Provide the (X, Y) coordinate of the cell's center where the given text is located.  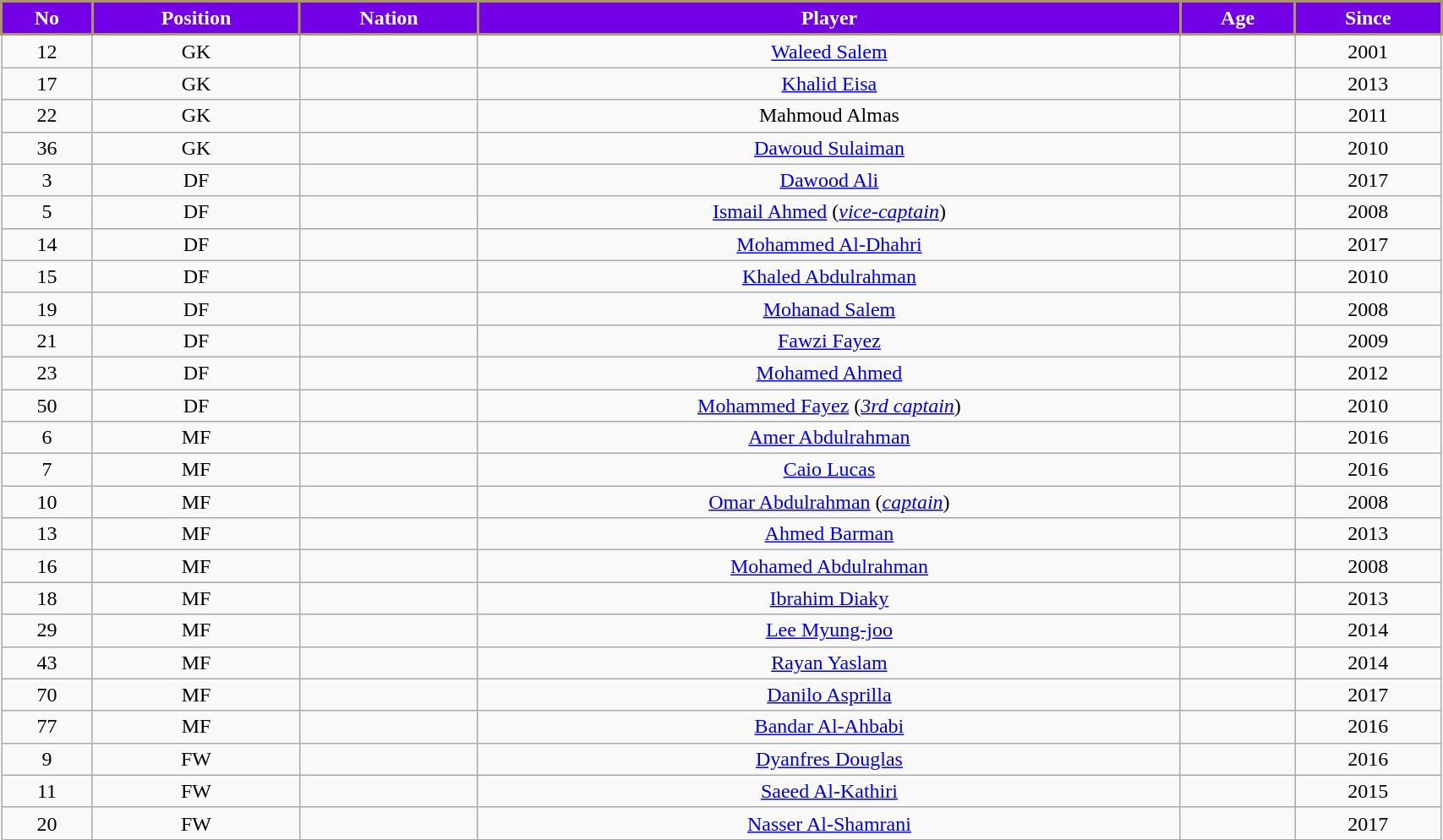
2001 (1368, 51)
Position (196, 19)
43 (47, 663)
5 (47, 212)
9 (47, 759)
77 (47, 727)
Omar Abdulrahman (captain) (828, 502)
Age (1238, 19)
Amer Abdulrahman (828, 438)
13 (47, 534)
Nasser Al-Shamrani (828, 823)
14 (47, 244)
18 (47, 598)
50 (47, 405)
16 (47, 566)
Dawoud Sulaiman (828, 148)
Dyanfres Douglas (828, 759)
2009 (1368, 341)
22 (47, 116)
Ibrahim Diaky (828, 598)
Dawood Ali (828, 180)
Fawzi Fayez (828, 341)
20 (47, 823)
70 (47, 695)
Khalid Eisa (828, 84)
36 (47, 148)
Caio Lucas (828, 470)
3 (47, 180)
2011 (1368, 116)
23 (47, 373)
Mohanad Salem (828, 308)
Mahmoud Almas (828, 116)
15 (47, 276)
Ismail Ahmed (vice-captain) (828, 212)
17 (47, 84)
6 (47, 438)
12 (47, 51)
No (47, 19)
Lee Myung-joo (828, 630)
Mohamed Ahmed (828, 373)
Nation (389, 19)
Bandar Al-Ahbabi (828, 727)
19 (47, 308)
Mohamed Abdulrahman (828, 566)
2015 (1368, 791)
2012 (1368, 373)
Mohammed Al-Dhahri (828, 244)
Danilo Asprilla (828, 695)
Rayan Yaslam (828, 663)
10 (47, 502)
Player (828, 19)
21 (47, 341)
Khaled Abdulrahman (828, 276)
7 (47, 470)
Ahmed Barman (828, 534)
29 (47, 630)
11 (47, 791)
Since (1368, 19)
Mohammed Fayez (3rd captain) (828, 405)
Saeed Al-Kathiri (828, 791)
Waleed Salem (828, 51)
